Capture the cell that displays the provided text and extract its [X, Y] central coordinate. 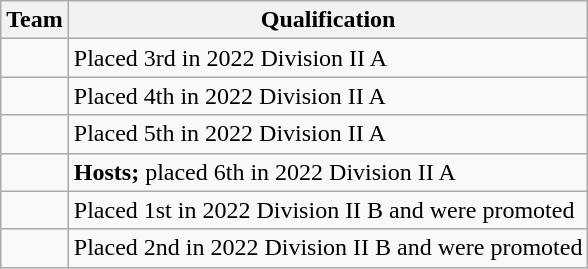
Placed 5th in 2022 Division II A [328, 134]
Placed 3rd in 2022 Division II A [328, 58]
Placed 4th in 2022 Division II A [328, 96]
Team [35, 20]
Qualification [328, 20]
Placed 1st in 2022 Division II B and were promoted [328, 210]
Hosts; placed 6th in 2022 Division II A [328, 172]
Placed 2nd in 2022 Division II B and were promoted [328, 248]
